Scan for the cell matching the given text and deliver its (x, y) coordinate at center. 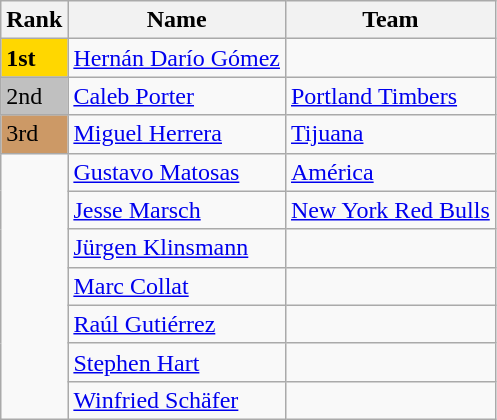
Jürgen Klinsmann (177, 248)
Team (390, 20)
1st (34, 58)
Hernán Darío Gómez (177, 58)
Tijuana (390, 134)
Stephen Hart (177, 362)
Name (177, 20)
América (390, 172)
Winfried Schäfer (177, 400)
Gustavo Matosas (177, 172)
Raúl Gutiérrez (177, 324)
2nd (34, 96)
Jesse Marsch (177, 210)
Marc Collat (177, 286)
Miguel Herrera (177, 134)
3rd (34, 134)
New York Red Bulls (390, 210)
Rank (34, 20)
Portland Timbers (390, 96)
Caleb Porter (177, 96)
